From the cell containing the given text, extract its center point as [X, Y] coordinate. 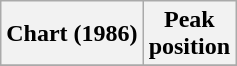
Peakposition [189, 34]
Chart (1986) [72, 34]
